Return the (x, y) coordinate for the center point of the cell that contains the specified text.  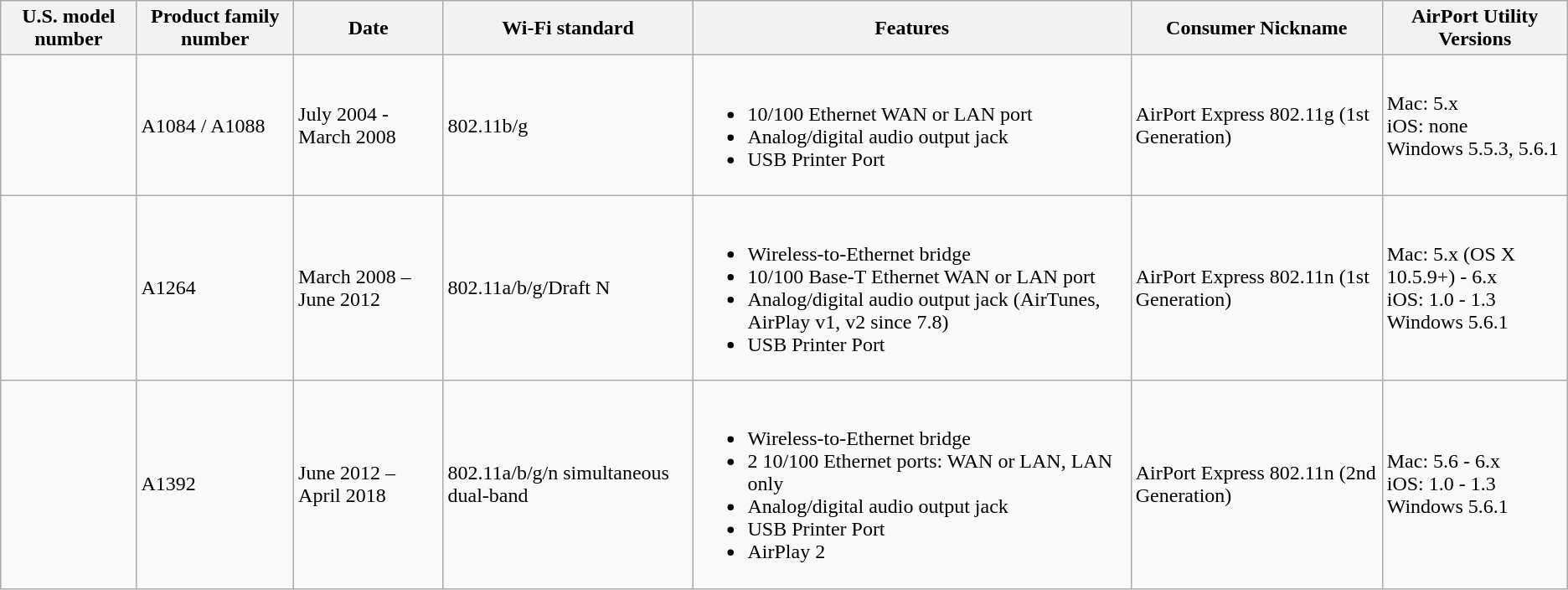
Wi-Fi standard (568, 28)
Date (369, 28)
802.11b/g (568, 126)
Mac: 5.x (OS X 10.5.9+) - 6.xiOS: 1.0 - 1.3Windows 5.6.1 (1474, 288)
AirPort Utility Versions (1474, 28)
Product family number (215, 28)
A1392 (215, 484)
802.11a/b/g/n simultaneous dual-band (568, 484)
10/100 Ethernet WAN or LAN portAnalog/digital audio output jackUSB Printer Port (911, 126)
Features (911, 28)
AirPort Express 802.11n (1st Generation) (1256, 288)
July 2004 - March 2008 (369, 126)
A1264 (215, 288)
Mac: 5.xiOS: noneWindows 5.5.3, 5.6.1 (1474, 126)
U.S. model number (69, 28)
AirPort Express 802.11g (1st Generation) (1256, 126)
Wireless-to-Ethernet bridge2 10/100 Ethernet ports: WAN or LAN, LAN onlyAnalog/digital audio output jackUSB Printer PortAirPlay 2 (911, 484)
Mac: 5.6 - 6.xiOS: 1.0 - 1.3Windows 5.6.1 (1474, 484)
AirPort Express 802.11n (2nd Generation) (1256, 484)
June 2012 – April 2018 (369, 484)
March 2008 – June 2012 (369, 288)
A1084 / A1088 (215, 126)
802.11a/b/g/Draft N (568, 288)
Consumer Nickname (1256, 28)
